From the cell containing the given text, extract its center point as [x, y] coordinate. 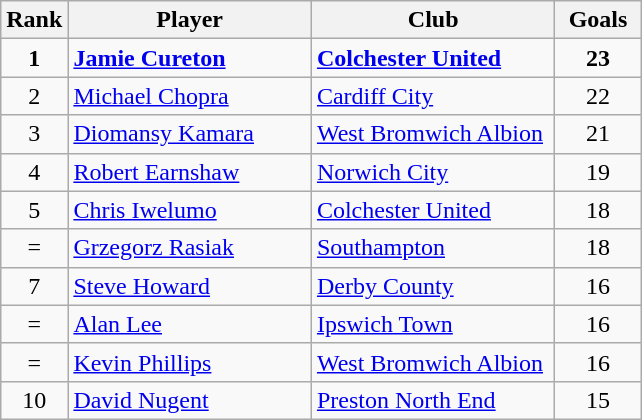
Goals [598, 20]
Chris Iwelumo [190, 210]
Jamie Cureton [190, 58]
Club [433, 20]
Kevin Phillips [190, 362]
2 [34, 96]
10 [34, 400]
Robert Earnshaw [190, 172]
7 [34, 286]
Norwich City [433, 172]
Ipswich Town [433, 324]
Grzegorz Rasiak [190, 248]
5 [34, 210]
Steve Howard [190, 286]
Southampton [433, 248]
23 [598, 58]
Michael Chopra [190, 96]
David Nugent [190, 400]
Diomansy Kamara [190, 134]
Alan Lee [190, 324]
15 [598, 400]
Rank [34, 20]
Derby County [433, 286]
19 [598, 172]
4 [34, 172]
1 [34, 58]
22 [598, 96]
21 [598, 134]
3 [34, 134]
Preston North End [433, 400]
Player [190, 20]
Cardiff City [433, 96]
